Find where the given text appears and provide that cell's center as (x, y) coordinate. 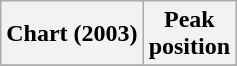
Chart (2003) (72, 34)
Peak position (189, 34)
